Identify which cell holds the provided text, then report its [X, Y] central coordinate. 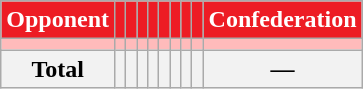
Confederation [282, 20]
Total [58, 69]
— [282, 69]
Opponent [58, 20]
